Return [x, y] of the center of cell containing provided text 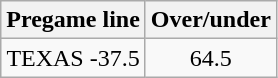
64.5 [210, 58]
Over/under [210, 20]
Pregame line [74, 20]
TEXAS -37.5 [74, 58]
